Capture the cell that displays the provided text and extract its (X, Y) central coordinate. 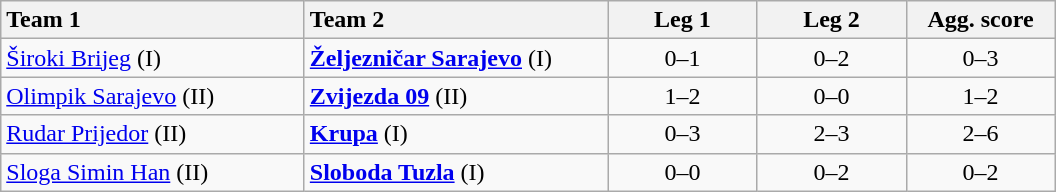
Leg 2 (832, 20)
Leg 1 (682, 20)
Agg. score (980, 20)
2–3 (832, 134)
Zvijezda 09 (II) (456, 96)
Team 1 (153, 20)
Rudar Prijedor (II) (153, 134)
Željezničar Sarajevo (I) (456, 58)
2–6 (980, 134)
0–1 (682, 58)
Sloboda Tuzla (I) (456, 172)
Široki Brijeg (I) (153, 58)
Sloga Simin Han (II) (153, 172)
Team 2 (456, 20)
Krupa (I) (456, 134)
Olimpik Sarajevo (II) (153, 96)
